Find where the given text appears and provide that cell's center as [X, Y] coordinate. 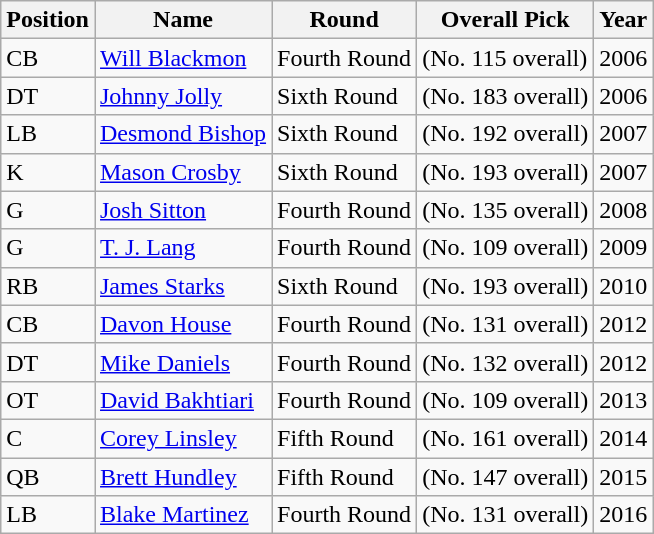
Davon House [182, 324]
RB [48, 286]
(No. 192 overall) [506, 134]
C [48, 438]
2016 [624, 515]
Mason Crosby [182, 172]
2013 [624, 400]
2008 [624, 210]
QB [48, 477]
Brett Hundley [182, 477]
Corey Linsley [182, 438]
(No. 135 overall) [506, 210]
Desmond Bishop [182, 134]
Year [624, 20]
(No. 132 overall) [506, 362]
Position [48, 20]
Will Blackmon [182, 58]
K [48, 172]
Blake Martinez [182, 515]
Name [182, 20]
Mike Daniels [182, 362]
Josh Sitton [182, 210]
2014 [624, 438]
Round [344, 20]
(No. 161 overall) [506, 438]
T. J. Lang [182, 248]
2010 [624, 286]
(No. 115 overall) [506, 58]
David Bakhtiari [182, 400]
Johnny Jolly [182, 96]
OT [48, 400]
James Starks [182, 286]
(No. 183 overall) [506, 96]
Overall Pick [506, 20]
2015 [624, 477]
(No. 147 overall) [506, 477]
2009 [624, 248]
